Identify which cell holds the provided text, then report its (x, y) central coordinate. 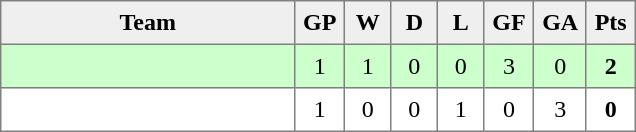
Team (148, 23)
Pts (610, 23)
L (461, 23)
W (368, 23)
2 (610, 66)
GA (560, 23)
GF (509, 23)
GP (320, 23)
D (414, 23)
